Find where the given text appears and provide that cell's center as [x, y] coordinate. 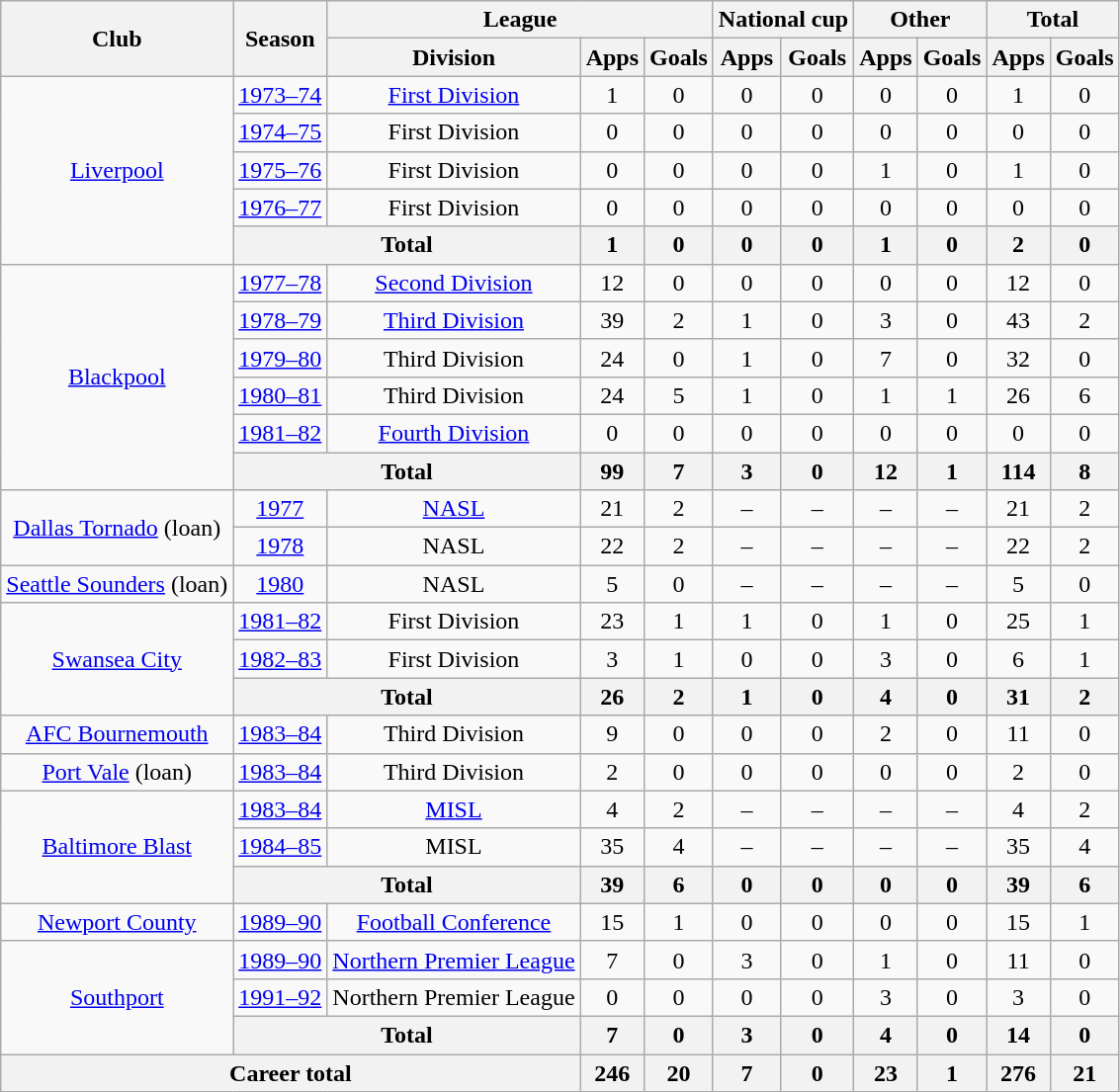
1979–80 [281, 358]
1980 [281, 584]
14 [1018, 1035]
114 [1018, 471]
25 [1018, 622]
1977–78 [281, 283]
1978 [281, 546]
Liverpool [117, 170]
31 [1018, 697]
1982–83 [281, 659]
Second Division [454, 283]
Newport County [117, 922]
1974–75 [281, 132]
Seattle Sounders (loan) [117, 584]
League [520, 20]
National cup [783, 20]
Blackpool [117, 377]
Career total [291, 1072]
Football Conference [454, 922]
Southport [117, 997]
1976–77 [281, 208]
32 [1018, 358]
1975–76 [281, 170]
9 [612, 734]
Swansea City [117, 659]
1977 [281, 509]
8 [1084, 471]
Baltimore Blast [117, 847]
20 [679, 1072]
1973–74 [281, 95]
Club [117, 39]
1978–79 [281, 320]
Other [920, 20]
AFC Bournemouth [117, 734]
Division [454, 57]
99 [612, 471]
Port Vale (loan) [117, 772]
Season [281, 39]
246 [612, 1072]
1991–92 [281, 997]
Dallas Tornado (loan) [117, 528]
1984–85 [281, 847]
Fourth Division [454, 433]
43 [1018, 320]
1980–81 [281, 395]
276 [1018, 1072]
